Capture the cell that displays the provided text and extract its (X, Y) central coordinate. 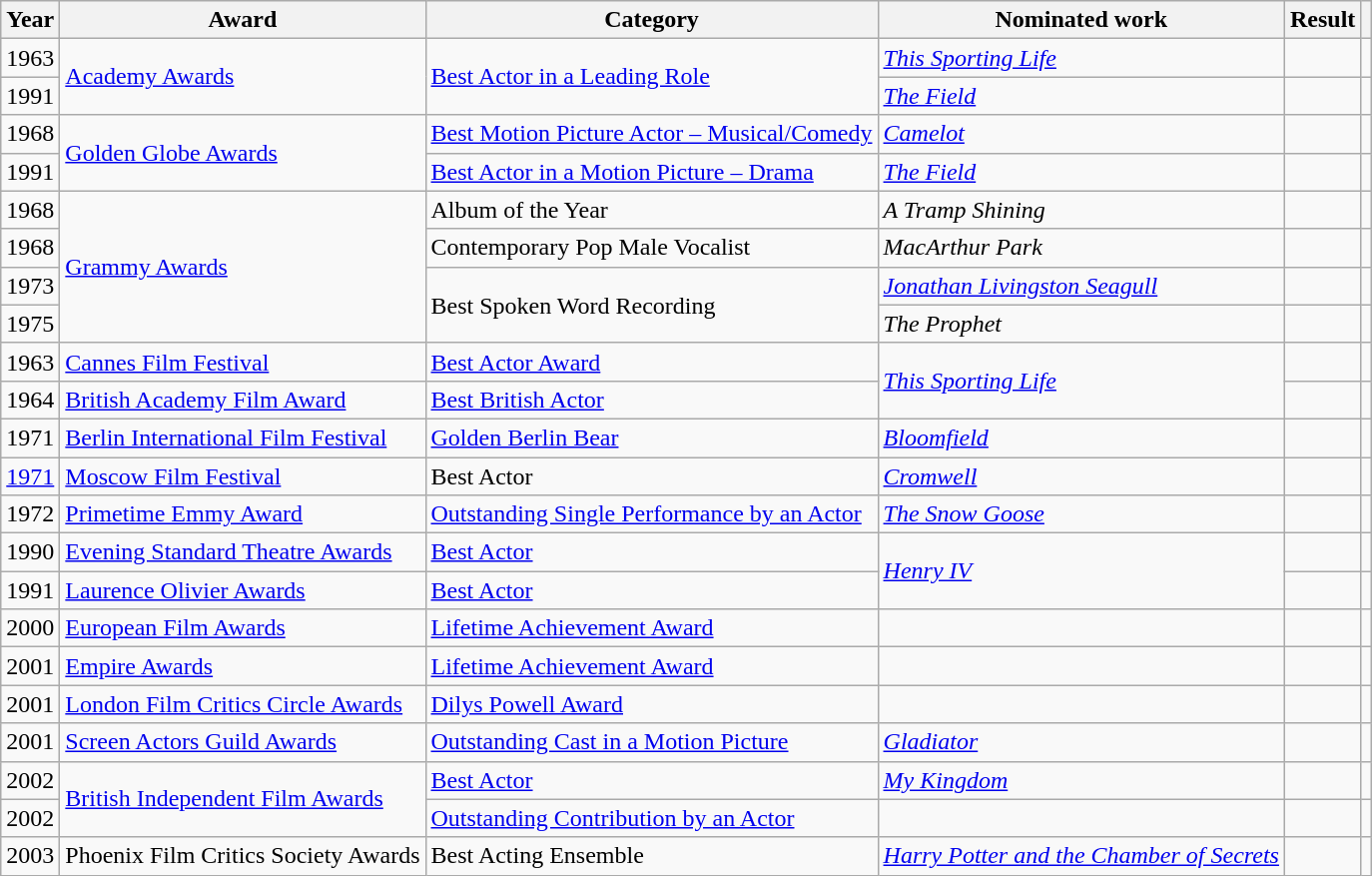
London Film Critics Circle Awards (243, 704)
Empire Awards (243, 666)
British Academy Film Award (243, 400)
1964 (30, 400)
Award (243, 20)
Bloomfield (1080, 438)
Gladiator (1080, 742)
Best Acting Ensemble (651, 856)
Best British Actor (651, 400)
Golden Globe Awards (243, 153)
1975 (30, 324)
Dilys Powell Award (651, 704)
2000 (30, 628)
Category (651, 20)
Harry Potter and the Chamber of Secrets (1080, 856)
The Prophet (1080, 324)
Best Actor in a Motion Picture – Drama (651, 172)
2003 (30, 856)
Laurence Olivier Awards (243, 590)
British Independent Film Awards (243, 799)
European Film Awards (243, 628)
Album of the Year (651, 210)
1973 (30, 286)
Best Actor in a Leading Role (651, 77)
Screen Actors Guild Awards (243, 742)
Academy Awards (243, 77)
Best Motion Picture Actor – Musical/Comedy (651, 134)
Berlin International Film Festival (243, 438)
Primetime Emmy Award (243, 514)
Jonathan Livingston Seagull (1080, 286)
Outstanding Contribution by an Actor (651, 818)
Nominated work (1080, 20)
MacArthur Park (1080, 248)
The Snow Goose (1080, 514)
Evening Standard Theatre Awards (243, 552)
Phoenix Film Critics Society Awards (243, 856)
Contemporary Pop Male Vocalist (651, 248)
Grammy Awards (243, 267)
Moscow Film Festival (243, 476)
Cromwell (1080, 476)
Year (30, 20)
1972 (30, 514)
My Kingdom (1080, 780)
Best Spoken Word Recording (651, 305)
Henry IV (1080, 571)
Outstanding Cast in a Motion Picture (651, 742)
Outstanding Single Performance by an Actor (651, 514)
Result (1322, 20)
Golden Berlin Bear (651, 438)
Cannes Film Festival (243, 362)
Camelot (1080, 134)
Best Actor Award (651, 362)
A Tramp Shining (1080, 210)
1990 (30, 552)
